Provide the (X, Y) coordinate of the cell's center where the given text is located.  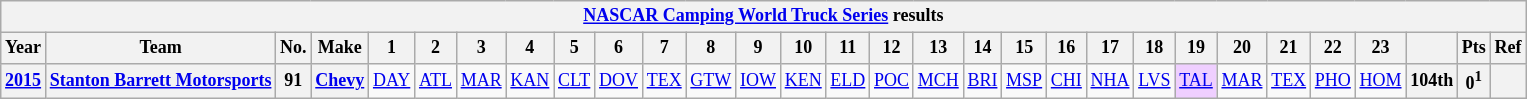
DAY (392, 81)
DOV (619, 81)
19 (1196, 48)
23 (1380, 48)
Year (24, 48)
22 (1332, 48)
POC (892, 81)
BRI (982, 81)
18 (1154, 48)
16 (1066, 48)
Stanton Barrett Motorsports (160, 81)
ELD (848, 81)
7 (664, 48)
6 (619, 48)
MSP (1024, 81)
MCH (938, 81)
NASCAR Camping World Truck Series results (764, 16)
13 (938, 48)
11 (848, 48)
Ref (1508, 48)
14 (982, 48)
HOM (1380, 81)
01 (1474, 81)
5 (574, 48)
KEN (803, 81)
3 (481, 48)
Chevy (340, 81)
104th (1432, 81)
4 (530, 48)
Make (340, 48)
10 (803, 48)
GTW (711, 81)
17 (1110, 48)
12 (892, 48)
NHA (1110, 81)
Pts (1474, 48)
91 (294, 81)
21 (1289, 48)
PHO (1332, 81)
15 (1024, 48)
IOW (758, 81)
No. (294, 48)
KAN (530, 81)
CLT (574, 81)
1 (392, 48)
LVS (1154, 81)
2 (436, 48)
Team (160, 48)
9 (758, 48)
CHI (1066, 81)
ATL (436, 81)
2015 (24, 81)
8 (711, 48)
TAL (1196, 81)
20 (1242, 48)
